Locate the cell with the specified text and output its [x, y] center coordinate. 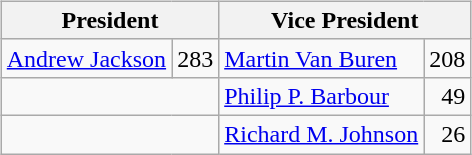
President [110, 20]
Andrew Jackson [86, 58]
Richard M. Johnson [322, 134]
208 [448, 58]
26 [448, 134]
283 [196, 58]
Vice President [345, 20]
49 [448, 96]
Martin Van Buren [322, 58]
Philip P. Barbour [322, 96]
